Extract the [x, y] coordinate from the center of the cell holding the provided text.  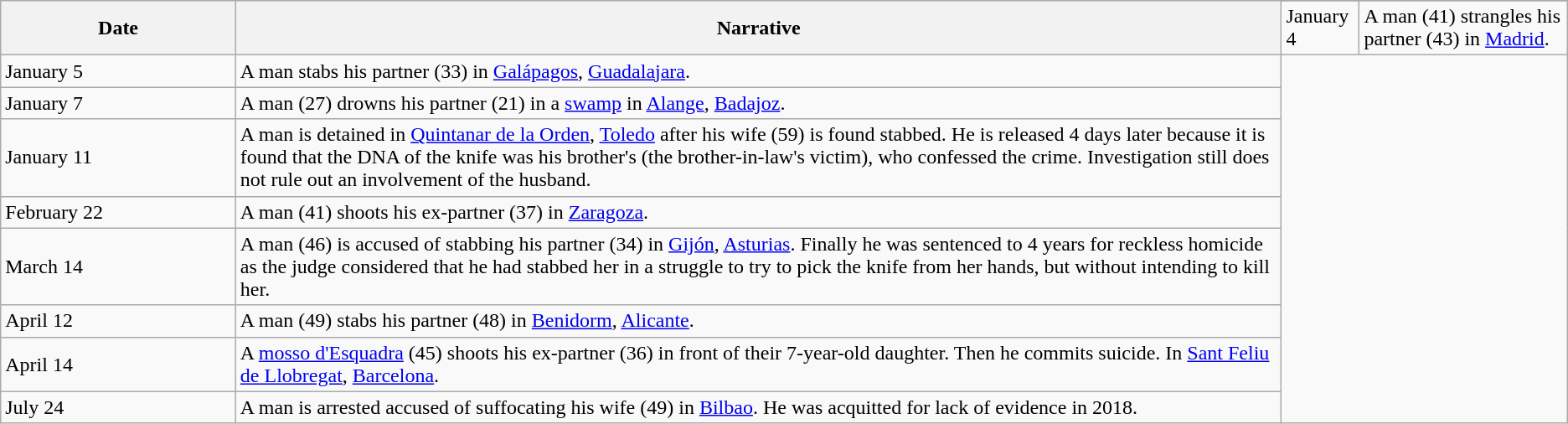
April 14 [119, 364]
January 11 [119, 158]
A man (49) stabs his partner (48) in Benidorm, Alicante. [759, 321]
January 4 [1320, 28]
April 12 [119, 321]
January 5 [119, 71]
February 22 [119, 212]
A man is arrested accused of suffocating his wife (49) in Bilbao. He was acquitted for lack of evidence in 2018. [759, 407]
January 7 [119, 103]
Narrative [759, 28]
A man (41) strangles his partner (43) in Madrid. [1463, 28]
March 14 [119, 266]
July 24 [119, 407]
A man (41) shoots his ex-partner (37) in Zaragoza. [759, 212]
A man (27) drowns his partner (21) in a swamp in Alange, Badajoz. [759, 103]
Date [119, 28]
A man stabs his partner (33) in Galápagos, Guadalajara. [759, 71]
